Locate the cell with the specified text and output its [x, y] center coordinate. 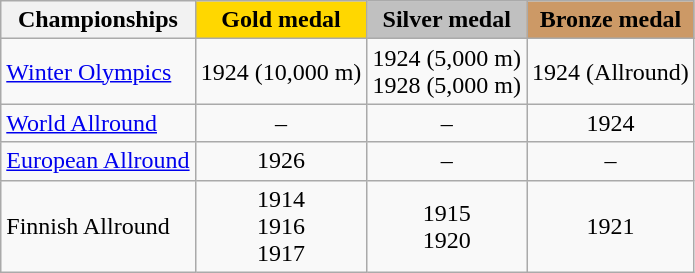
1914 1916 1917 [281, 226]
Bronze medal [611, 20]
Gold medal [281, 20]
World Allround [98, 123]
1924 [611, 123]
Finnish Allround [98, 226]
Winter Olympics [98, 72]
1924 (10,000 m) [281, 72]
1924 (5,000 m) 1928 (5,000 m) [447, 72]
1924 (Allround) [611, 72]
Silver medal [447, 20]
1921 [611, 226]
Championships [98, 20]
1926 [281, 161]
1915 1920 [447, 226]
European Allround [98, 161]
